Output the [x, y] coordinate of the center of the cell containing the given text.  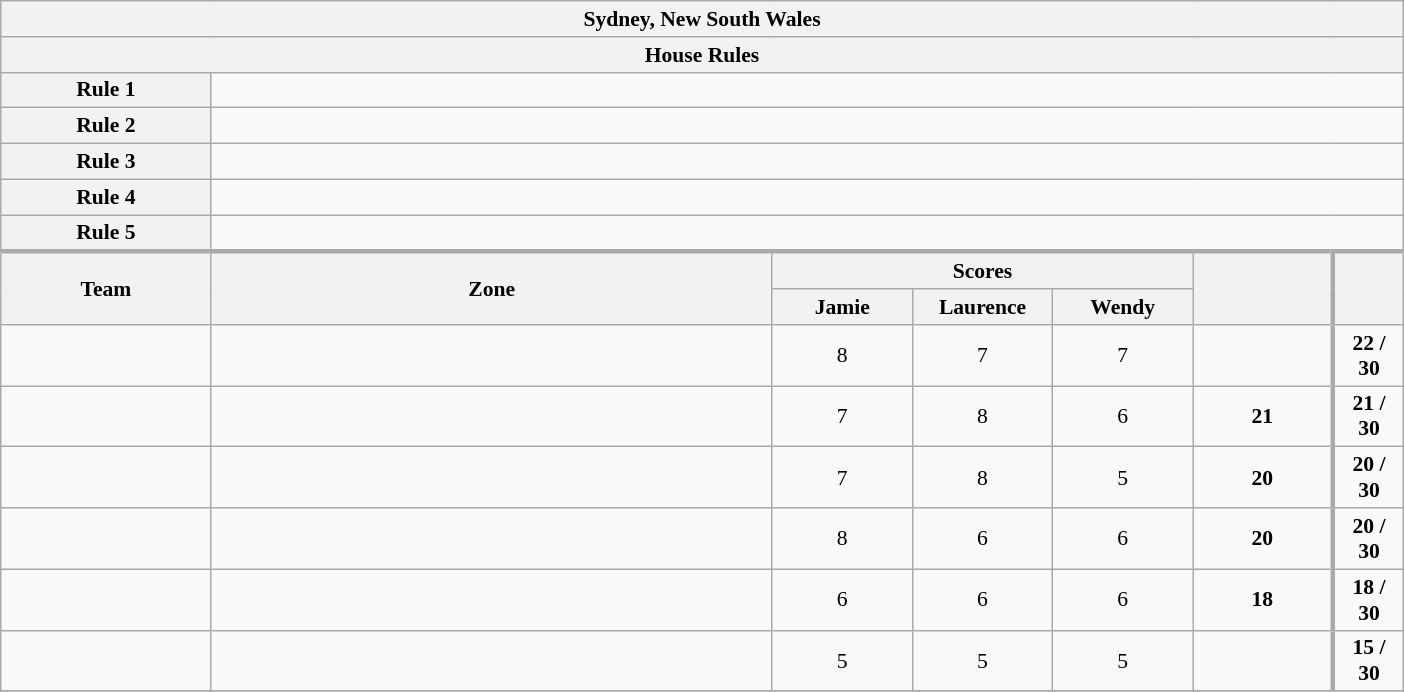
Jamie [842, 307]
21 [1263, 416]
Wendy [1123, 307]
Scores [982, 270]
Rule 5 [106, 234]
Zone [492, 288]
House Rules [702, 55]
15 / 30 [1368, 660]
18 / 30 [1368, 600]
Rule 2 [106, 126]
Rule 4 [106, 197]
Rule 1 [106, 90]
21 / 30 [1368, 416]
Sydney, New South Wales [702, 19]
18 [1263, 600]
Team [106, 288]
Rule 3 [106, 162]
Laurence [982, 307]
22 / 30 [1368, 356]
